Scan for the cell matching the given text and deliver its [X, Y] coordinate at center. 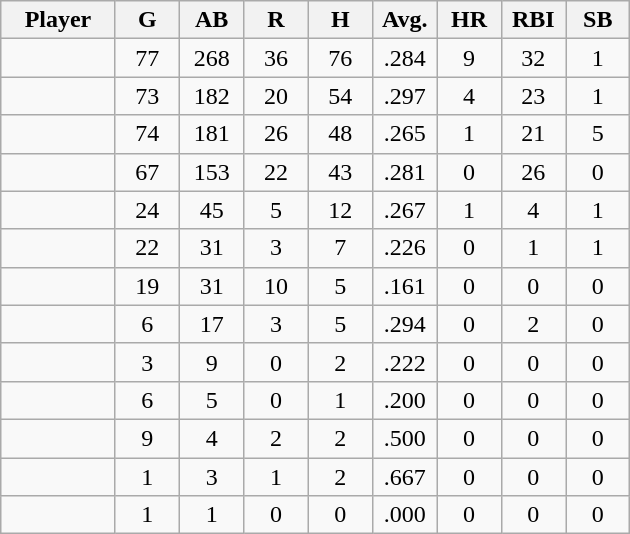
7 [340, 248]
36 [276, 58]
R [276, 20]
268 [211, 58]
77 [147, 58]
.267 [404, 210]
45 [211, 210]
67 [147, 172]
76 [340, 58]
182 [211, 96]
.161 [404, 286]
19 [147, 286]
.226 [404, 248]
.500 [404, 438]
H [340, 20]
.284 [404, 58]
RBI [533, 20]
20 [276, 96]
G [147, 20]
181 [211, 134]
21 [533, 134]
Player [58, 20]
32 [533, 58]
.281 [404, 172]
12 [340, 210]
10 [276, 286]
AB [211, 20]
153 [211, 172]
HR [469, 20]
73 [147, 96]
54 [340, 96]
.200 [404, 400]
.294 [404, 324]
48 [340, 134]
SB [598, 20]
.000 [404, 515]
43 [340, 172]
.297 [404, 96]
.222 [404, 362]
23 [533, 96]
.667 [404, 477]
24 [147, 210]
Avg. [404, 20]
.265 [404, 134]
74 [147, 134]
17 [211, 324]
